From the cell containing the given text, extract its center point as [x, y] coordinate. 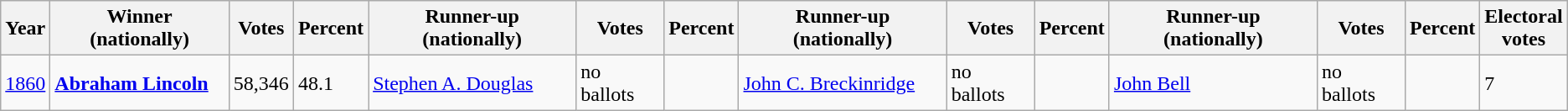
John C. Breckinridge [843, 82]
58,346 [261, 82]
7 [1524, 82]
John Bell [1213, 82]
Abraham Lincoln [139, 82]
Electoralvotes [1524, 29]
Stephen A. Douglas [472, 82]
48.1 [330, 82]
1860 [25, 82]
Winner (nationally) [139, 29]
Year [25, 29]
